Find where the given text appears and provide that cell's center as [X, Y] coordinate. 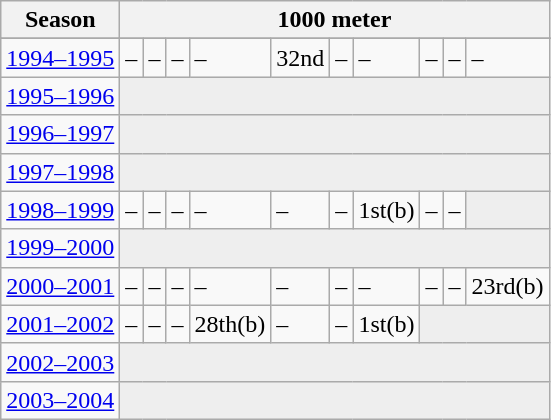
1998–1999 [60, 210]
1999–2000 [60, 248]
23rd(b) [508, 286]
1000 meter [334, 20]
2003–2004 [60, 400]
2002–2003 [60, 362]
32nd [300, 58]
2001–2002 [60, 324]
1995–1996 [60, 96]
28th(b) [230, 324]
1996–1997 [60, 134]
Season [60, 20]
2000–2001 [60, 286]
1994–1995 [60, 58]
1997–1998 [60, 172]
